For the text-containing cell, return its midpoint in (X, Y) coordinate format. 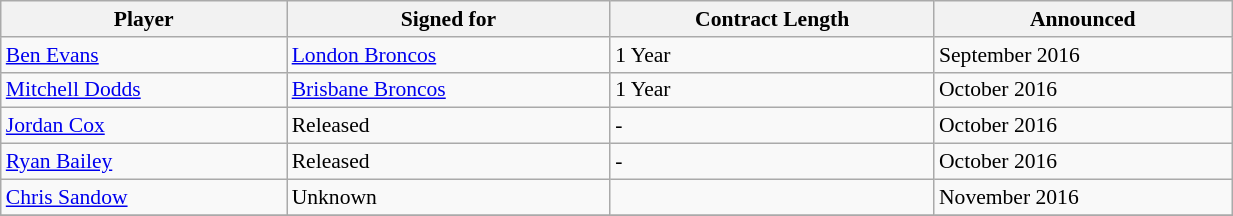
Ryan Bailey (144, 162)
Chris Sandow (144, 197)
Contract Length (772, 19)
London Broncos (449, 55)
Announced (1083, 19)
Unknown (449, 197)
Signed for (449, 19)
Ben Evans (144, 55)
Player (144, 19)
September 2016 (1083, 55)
November 2016 (1083, 197)
Brisbane Broncos (449, 90)
Mitchell Dodds (144, 90)
Jordan Cox (144, 126)
